Pinpoint the cell where the given text exists, returning its [X, Y] midpoint coordinate. 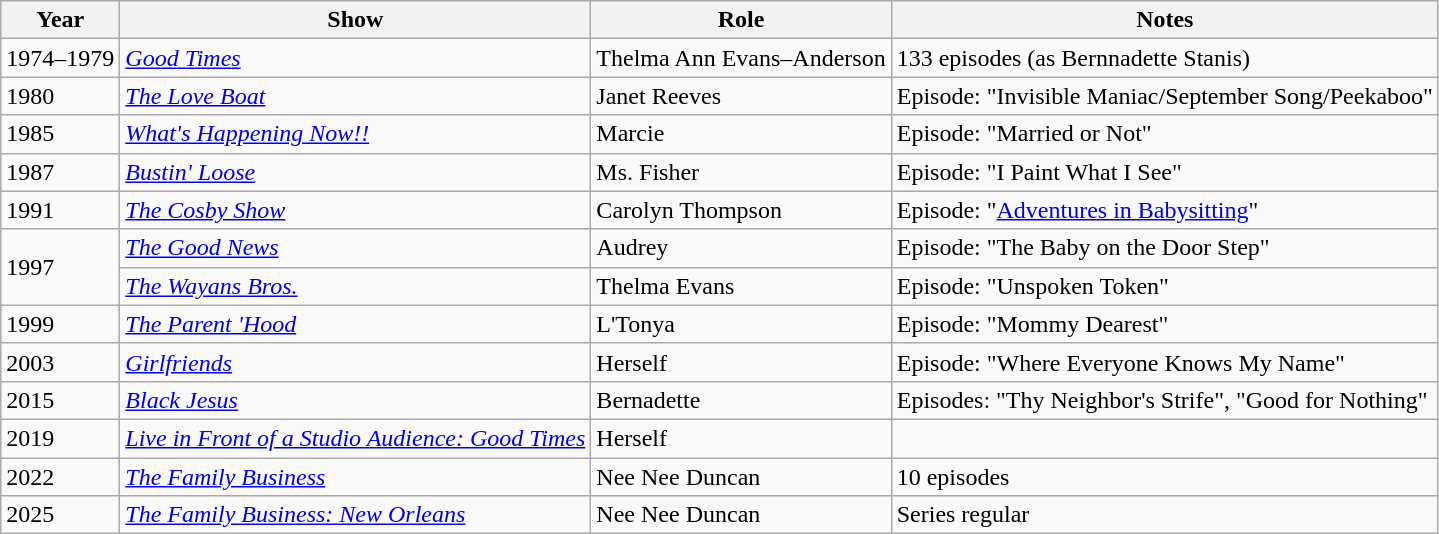
2022 [60, 477]
The Wayans Bros. [356, 286]
Bustin' Loose [356, 172]
1987 [60, 172]
1997 [60, 267]
The Parent 'Hood [356, 324]
2015 [60, 400]
Ms. Fisher [741, 172]
1991 [60, 210]
The Good News [356, 248]
Episode: "Unspoken Token" [1164, 286]
Episode: "Adventures in Babysitting" [1164, 210]
Year [60, 20]
Role [741, 20]
133 episodes (as Bernnadette Stanis) [1164, 58]
2019 [60, 438]
Notes [1164, 20]
The Love Boat [356, 96]
Good Times [356, 58]
1980 [60, 96]
10 episodes [1164, 477]
L'Tonya [741, 324]
1974–1979 [60, 58]
The Cosby Show [356, 210]
Carolyn Thompson [741, 210]
What's Happening Now!! [356, 134]
Episode: "The Baby on the Door Step" [1164, 248]
Series regular [1164, 515]
2025 [60, 515]
Bernadette [741, 400]
Live in Front of a Studio Audience: Good Times [356, 438]
Thelma Ann Evans–Anderson [741, 58]
Thelma Evans [741, 286]
Marcie [741, 134]
Janet Reeves [741, 96]
Episode: "Invisible Maniac/September Song/Peekaboo" [1164, 96]
Episode: "Mommy Dearest" [1164, 324]
Audrey [741, 248]
The Family Business: New Orleans [356, 515]
Episode: "I Paint What I See" [1164, 172]
Episodes: "Thy Neighbor's Strife", "Good for Nothing" [1164, 400]
1999 [60, 324]
2003 [60, 362]
Black Jesus [356, 400]
The Family Business [356, 477]
Girlfriends [356, 362]
Episode: "Where Everyone Knows My Name" [1164, 362]
Episode: "Married or Not" [1164, 134]
1985 [60, 134]
Show [356, 20]
